Determine the [X, Y] coordinate at the center of the cell enclosing the given text.  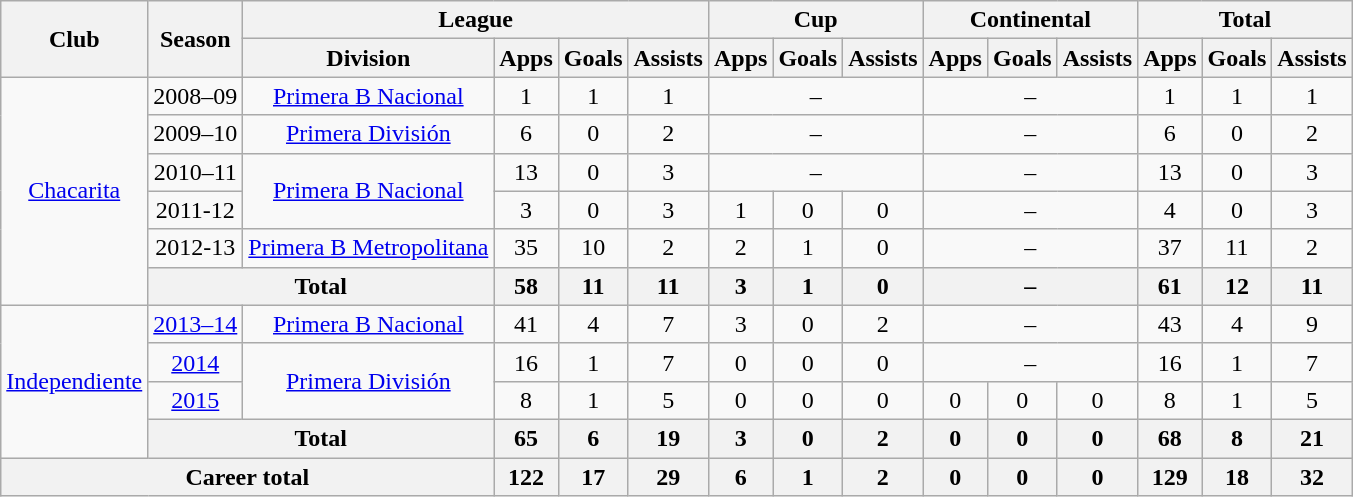
17 [593, 477]
29 [668, 477]
129 [1170, 477]
58 [526, 286]
2009–10 [196, 134]
Continental [1030, 20]
2011-12 [196, 210]
Independiente [74, 381]
19 [668, 438]
21 [1312, 438]
2012-13 [196, 248]
35 [526, 248]
Chacarita [74, 191]
2010–11 [196, 172]
41 [526, 324]
2014 [196, 362]
Division [368, 58]
League [476, 20]
Career total [248, 477]
122 [526, 477]
18 [1237, 477]
Primera B Metropolitana [368, 248]
9 [1312, 324]
65 [526, 438]
2013–14 [196, 324]
2008–09 [196, 96]
Cup [816, 20]
Club [74, 39]
12 [1237, 286]
10 [593, 248]
32 [1312, 477]
2015 [196, 400]
37 [1170, 248]
Season [196, 39]
61 [1170, 286]
68 [1170, 438]
43 [1170, 324]
